Find where the given text appears and provide that cell's center as [X, Y] coordinate. 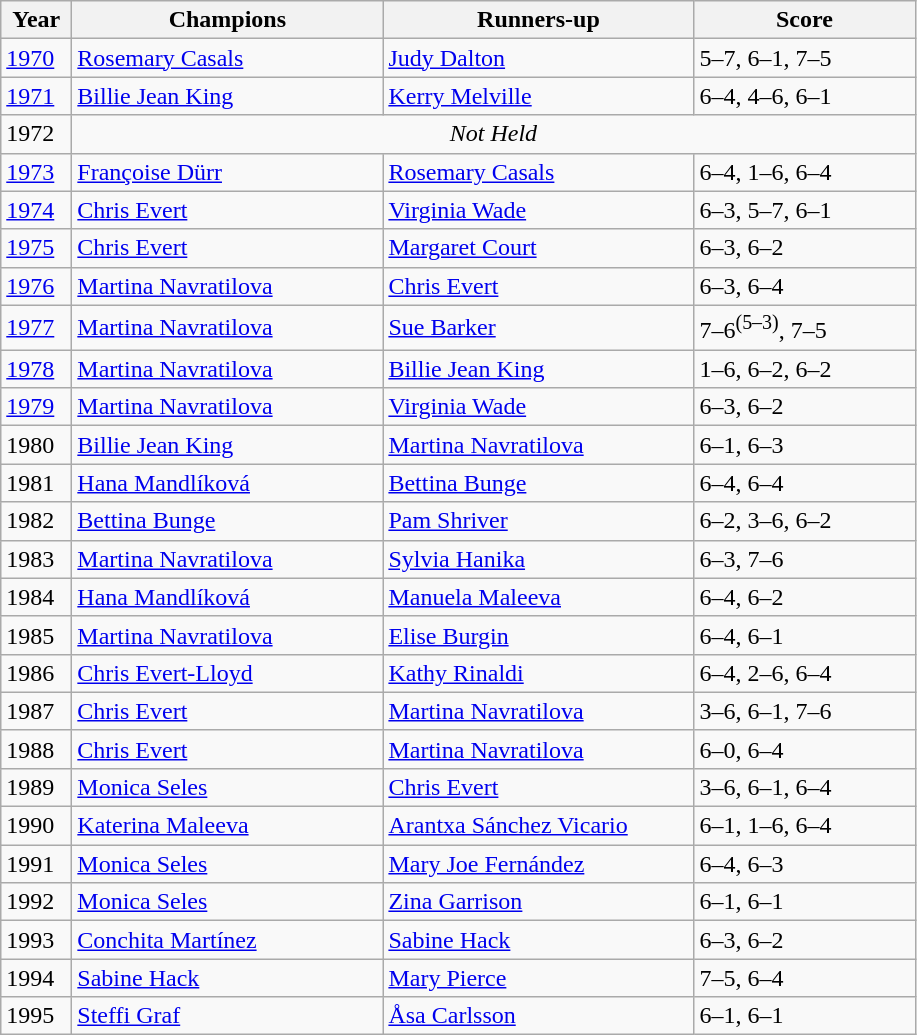
1983 [36, 559]
Arantxa Sánchez Vicario [538, 826]
6–4, 6–4 [804, 483]
Pam Shriver [538, 521]
3–6, 6–1, 6–4 [804, 787]
1990 [36, 826]
1991 [36, 864]
1979 [36, 407]
6–4, 6–2 [804, 597]
1975 [36, 248]
6–4, 6–1 [804, 635]
7–5, 6–4 [804, 978]
6–3, 7–6 [804, 559]
Katerina Maleeva [228, 826]
7–6(5–3), 7–5 [804, 328]
Kathy Rinaldi [538, 673]
6–0, 6–4 [804, 749]
1982 [36, 521]
1987 [36, 711]
Chris Evert-Lloyd [228, 673]
6–4, 2–6, 6–4 [804, 673]
Not Held [494, 134]
1977 [36, 328]
1970 [36, 58]
1981 [36, 483]
1973 [36, 172]
3–6, 6–1, 7–6 [804, 711]
6–2, 3–6, 6–2 [804, 521]
1985 [36, 635]
1971 [36, 96]
Champions [228, 20]
1984 [36, 597]
1986 [36, 673]
1995 [36, 1016]
1974 [36, 210]
1980 [36, 445]
Mary Pierce [538, 978]
Elise Burgin [538, 635]
1989 [36, 787]
Åsa Carlsson [538, 1016]
Manuela Maleeva [538, 597]
6–4, 6–3 [804, 864]
1992 [36, 902]
1988 [36, 749]
Zina Garrison [538, 902]
Judy Dalton [538, 58]
1993 [36, 940]
6–1, 1–6, 6–4 [804, 826]
Steffi Graf [228, 1016]
6–4, 4–6, 6–1 [804, 96]
1978 [36, 369]
6–3, 6–4 [804, 286]
Mary Joe Fernández [538, 864]
5–7, 6–1, 7–5 [804, 58]
Sylvia Hanika [538, 559]
1–6, 6–2, 6–2 [804, 369]
Runners-up [538, 20]
1976 [36, 286]
Margaret Court [538, 248]
1972 [36, 134]
1994 [36, 978]
Year [36, 20]
Kerry Melville [538, 96]
Sue Barker [538, 328]
Françoise Dürr [228, 172]
6–1, 6–3 [804, 445]
6–3, 5–7, 6–1 [804, 210]
6–4, 1–6, 6–4 [804, 172]
Conchita Martínez [228, 940]
Score [804, 20]
